Return (x, y) of the center of cell containing provided text 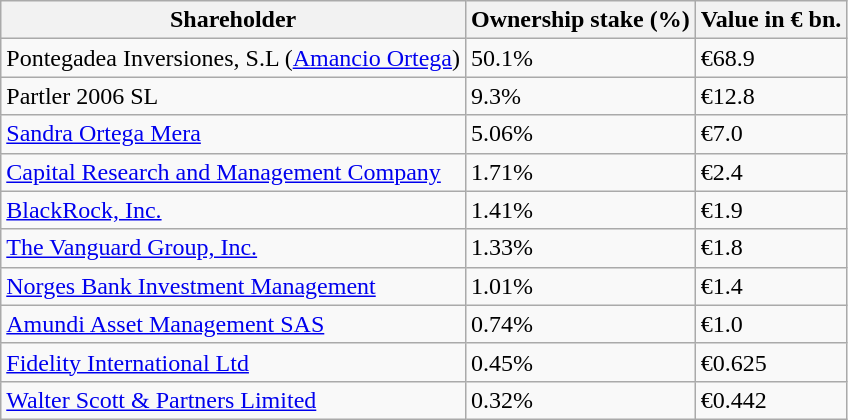
€2.4 (771, 172)
50.1% (580, 58)
1.71% (580, 172)
0.45% (580, 362)
The Vanguard Group, Inc. (234, 248)
Capital Research and Management Company (234, 172)
5.06% (580, 134)
Value in € bn. (771, 20)
Partler 2006 SL (234, 96)
€7.0 (771, 134)
Norges Bank Investment Management (234, 286)
€68.9 (771, 58)
Ownership stake (%) (580, 20)
€1.4 (771, 286)
€1.8 (771, 248)
Amundi Asset Management SAS (234, 324)
Walter Scott & Partners Limited (234, 400)
0.32% (580, 400)
€1.9 (771, 210)
Shareholder (234, 20)
0.74% (580, 324)
Sandra Ortega Mera (234, 134)
€0.625 (771, 362)
1.33% (580, 248)
€0.442 (771, 400)
1.01% (580, 286)
Pontegadea Inversiones, S.L (Amancio Ortega) (234, 58)
1.41% (580, 210)
BlackRock, Inc. (234, 210)
€12.8 (771, 96)
9.3% (580, 96)
€1.0 (771, 324)
Fidelity International Ltd (234, 362)
